Search for the cell housing the specified text and yield its [X, Y] center coordinate. 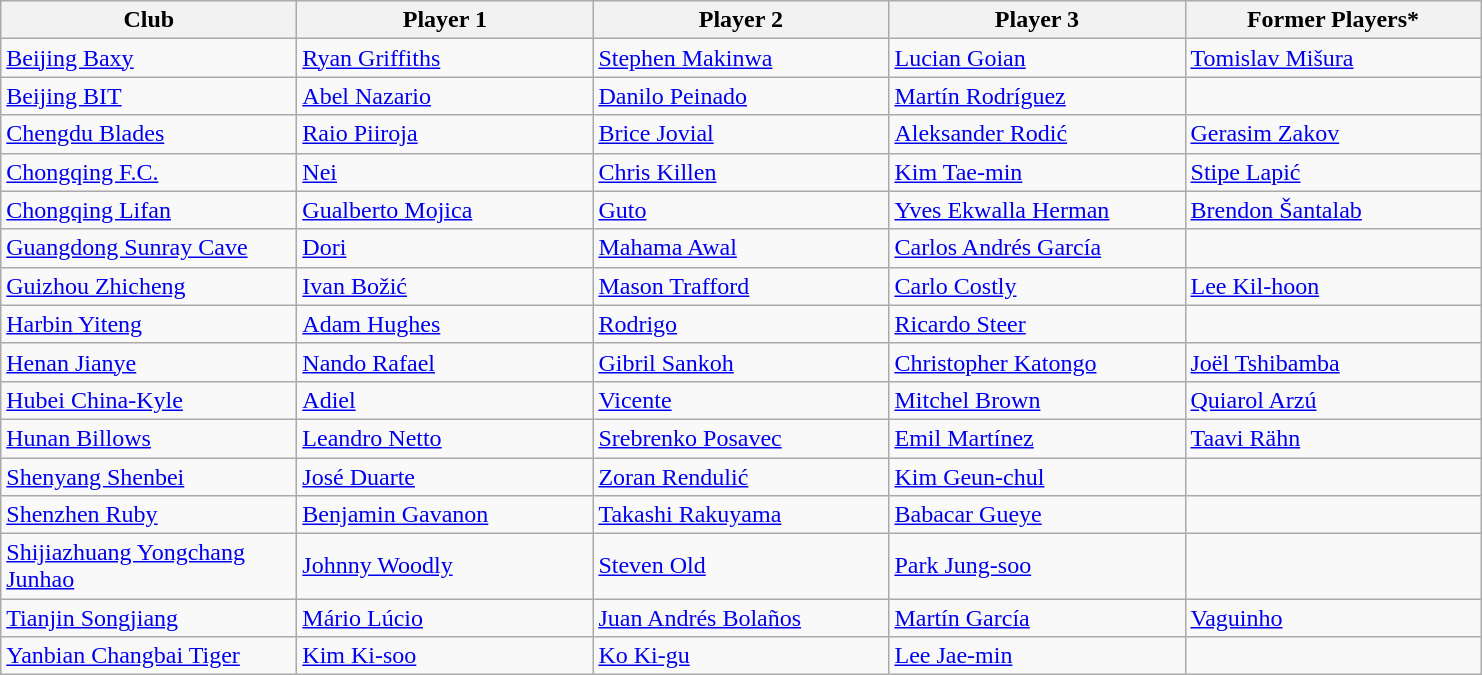
Chris Killen [741, 172]
Aleksander Rodić [1037, 134]
Takashi Rakuyama [741, 515]
Beijing Baxy [149, 58]
Rodrigo [741, 324]
Ricardo Steer [1037, 324]
Lee Kil-hoon [1333, 286]
Martín Rodríguez [1037, 96]
Brendon Šantalab [1333, 210]
Taavi Rähn [1333, 438]
Emil Martínez [1037, 438]
Ryan Griffiths [445, 58]
Shenzhen Ruby [149, 515]
Kim Ki-soo [445, 656]
Former Players* [1333, 20]
Carlos Andrés García [1037, 248]
Abel Nazario [445, 96]
Shijiazhuang Yongchang Junhao [149, 566]
Johnny Woodly [445, 566]
Leandro Netto [445, 438]
Mitchel Brown [1037, 400]
Danilo Peinado [741, 96]
Juan Andrés Bolaños [741, 618]
Srebrenko Posavec [741, 438]
Gualberto Mojica [445, 210]
Guizhou Zhicheng [149, 286]
Joël Tshibamba [1333, 362]
Adiel [445, 400]
Lucian Goian [1037, 58]
Gibril Sankoh [741, 362]
Martín García [1037, 618]
Stephen Makinwa [741, 58]
Ko Ki-gu [741, 656]
Mahama Awal [741, 248]
Harbin Yiteng [149, 324]
Quiarol Arzú [1333, 400]
Beijing BIT [149, 96]
Nei [445, 172]
Henan Jianye [149, 362]
Mason Trafford [741, 286]
Benjamin Gavanon [445, 515]
José Duarte [445, 477]
Hubei China-Kyle [149, 400]
Shenyang Shenbei [149, 477]
Guto [741, 210]
Chongqing F.C. [149, 172]
Yanbian Changbai Tiger [149, 656]
Dori [445, 248]
Park Jung-soo [1037, 566]
Raio Piiroja [445, 134]
Lee Jae-min [1037, 656]
Tomislav Mišura [1333, 58]
Player 1 [445, 20]
Hunan Billows [149, 438]
Tianjin Songjiang [149, 618]
Kim Geun-chul [1037, 477]
Chongqing Lifan [149, 210]
Carlo Costly [1037, 286]
Yves Ekwalla Herman [1037, 210]
Player 3 [1037, 20]
Zoran Rendulić [741, 477]
Gerasim Zakov [1333, 134]
Christopher Katongo [1037, 362]
Babacar Gueye [1037, 515]
Steven Old [741, 566]
Guangdong Sunray Cave [149, 248]
Brice Jovial [741, 134]
Chengdu Blades [149, 134]
Nando Rafael [445, 362]
Adam Hughes [445, 324]
Stipe Lapić [1333, 172]
Vicente [741, 400]
Mário Lúcio [445, 618]
Kim Tae-min [1037, 172]
Ivan Božić [445, 286]
Vaguinho [1333, 618]
Player 2 [741, 20]
Club [149, 20]
